Find where the given text appears and provide that cell's center as [x, y] coordinate. 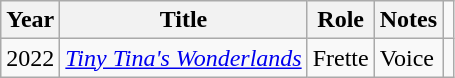
2022 [30, 58]
Year [30, 20]
Title [184, 20]
Frette [340, 58]
Notes [408, 20]
Tiny Tina's Wonderlands [184, 58]
Voice [408, 58]
Role [340, 20]
